For the text-containing cell, return its midpoint in (x, y) coordinate format. 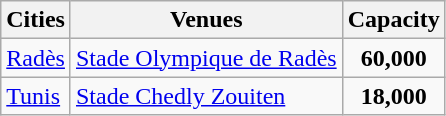
Venues (206, 20)
Stade Olympique de Radès (206, 58)
Stade Chedly Zouiten (206, 96)
Tunis (36, 96)
60,000 (394, 58)
Capacity (394, 20)
18,000 (394, 96)
Cities (36, 20)
Radès (36, 58)
